For the text-containing cell, return its midpoint in (x, y) coordinate format. 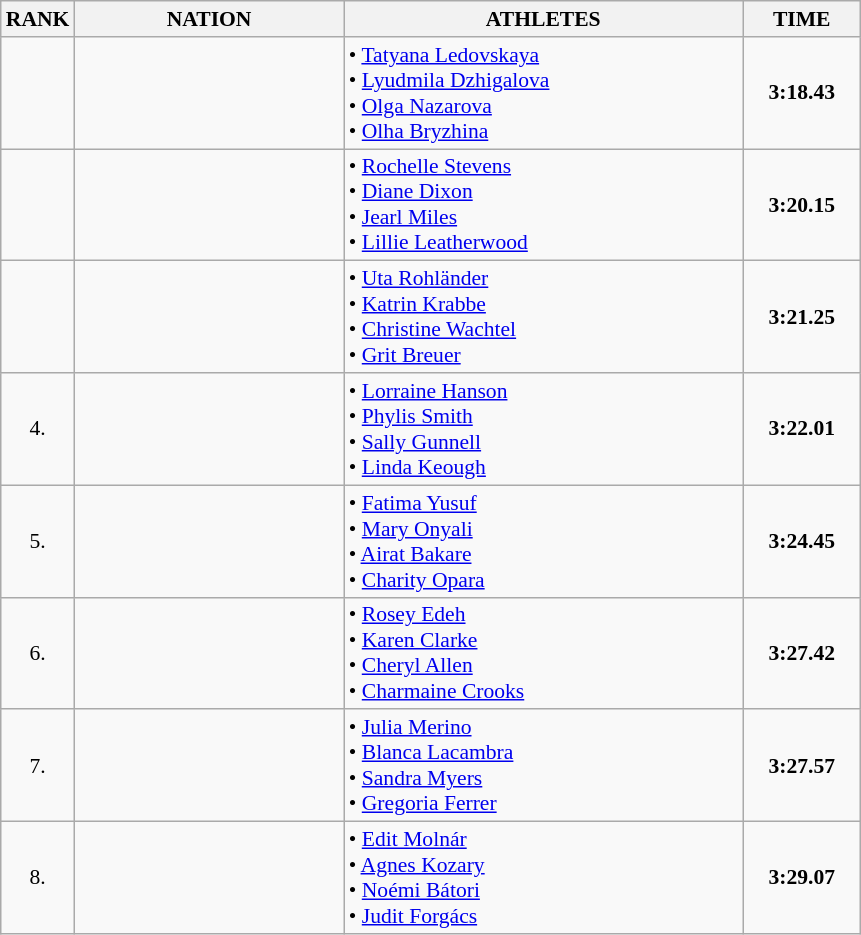
4. (38, 429)
• Uta Rohländer• Katrin Krabbe• Christine Wachtel• Grit Breuer (544, 317)
• Rochelle Stevens• Diane Dixon• Jearl Miles• Lillie Leatherwood (544, 205)
• Edit Molnár• Agnes Kozary• Noémi Bátori• Judit Forgács (544, 878)
• Lorraine Hanson• Phylis Smith• Sally Gunnell• Linda Keough (544, 429)
8. (38, 878)
3:20.15 (802, 205)
• Tatyana Ledovskaya• Lyudmila Dzhigalova• Olga Nazarova• Olha Bryzhina (544, 93)
6. (38, 653)
NATION (208, 19)
5. (38, 541)
3:27.57 (802, 766)
3:29.07 (802, 878)
7. (38, 766)
3:27.42 (802, 653)
TIME (802, 19)
• Fatima Yusuf• Mary Onyali• Airat Bakare• Charity Opara (544, 541)
3:21.25 (802, 317)
• Julia Merino• Blanca Lacambra• Sandra Myers• Gregoria Ferrer (544, 766)
ATHLETES (544, 19)
3:24.45 (802, 541)
3:18.43 (802, 93)
• Rosey Edeh• Karen Clarke• Cheryl Allen• Charmaine Crooks (544, 653)
3:22.01 (802, 429)
RANK (38, 19)
